For the text-containing cell, return its midpoint in [x, y] coordinate format. 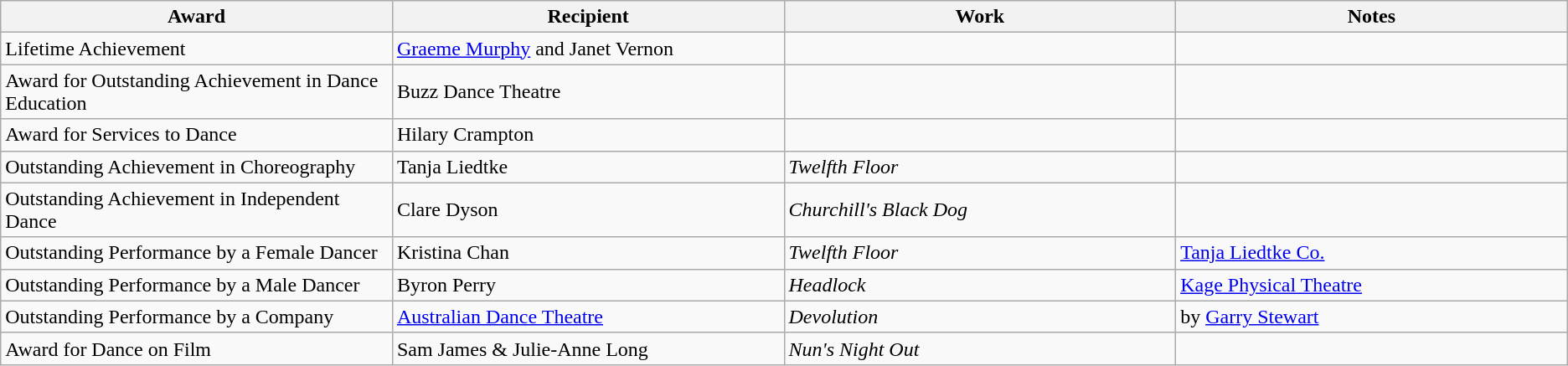
Lifetime Achievement [197, 49]
Byron Perry [588, 285]
Outstanding Performance by a Company [197, 317]
Headlock [980, 285]
Award for Outstanding Achievement in Dance Education [197, 92]
Outstanding Achievement in Independent Dance [197, 209]
Recipient [588, 17]
Outstanding Achievement in Choreography [197, 167]
Devolution [980, 317]
Award for Services to Dance [197, 135]
Award for Dance on Film [197, 348]
Buzz Dance Theatre [588, 92]
Clare Dyson [588, 209]
Kristina Chan [588, 253]
Outstanding Performance by a Male Dancer [197, 285]
Award [197, 17]
Nun's Night Out [980, 348]
Kage Physical Theatre [1372, 285]
Graeme Murphy and Janet Vernon [588, 49]
Notes [1372, 17]
Tanja Liedtke [588, 167]
Tanja Liedtke Co. [1372, 253]
by Garry Stewart [1372, 317]
Work [980, 17]
Hilary Crampton [588, 135]
Sam James & Julie-Anne Long [588, 348]
Churchill's Black Dog [980, 209]
Outstanding Performance by a Female Dancer [197, 253]
Australian Dance Theatre [588, 317]
